Extract the (x, y) coordinate from the center of the cell holding the provided text.  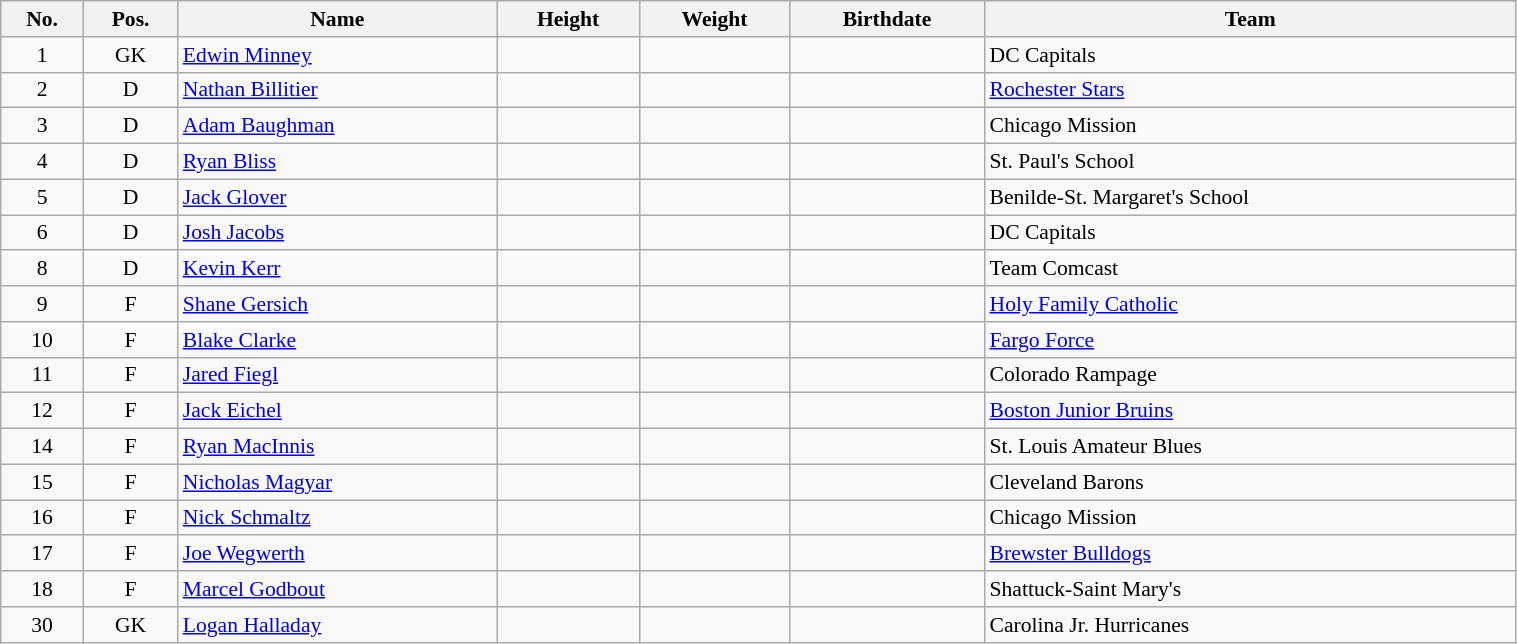
Blake Clarke (338, 340)
14 (42, 447)
Joe Wegwerth (338, 554)
Benilde-St. Margaret's School (1250, 197)
Brewster Bulldogs (1250, 554)
Height (568, 19)
Fargo Force (1250, 340)
16 (42, 518)
8 (42, 269)
Jack Eichel (338, 411)
17 (42, 554)
Jared Fiegl (338, 375)
Name (338, 19)
Rochester Stars (1250, 90)
3 (42, 126)
Logan Halladay (338, 625)
2 (42, 90)
11 (42, 375)
Nicholas Magyar (338, 482)
Cleveland Barons (1250, 482)
Nick Schmaltz (338, 518)
12 (42, 411)
Carolina Jr. Hurricanes (1250, 625)
4 (42, 162)
Marcel Godbout (338, 589)
10 (42, 340)
Shane Gersich (338, 304)
15 (42, 482)
St. Louis Amateur Blues (1250, 447)
Colorado Rampage (1250, 375)
Nathan Billitier (338, 90)
Josh Jacobs (338, 233)
1 (42, 55)
Kevin Kerr (338, 269)
Team (1250, 19)
Pos. (130, 19)
Shattuck-Saint Mary's (1250, 589)
Holy Family Catholic (1250, 304)
St. Paul's School (1250, 162)
Birthdate (888, 19)
Edwin Minney (338, 55)
Jack Glover (338, 197)
Ryan Bliss (338, 162)
Boston Junior Bruins (1250, 411)
9 (42, 304)
30 (42, 625)
Team Comcast (1250, 269)
5 (42, 197)
18 (42, 589)
Weight (715, 19)
Ryan MacInnis (338, 447)
6 (42, 233)
No. (42, 19)
Adam Baughman (338, 126)
